Detect which cell encompasses the target text, then output its (X, Y) center coordinate. 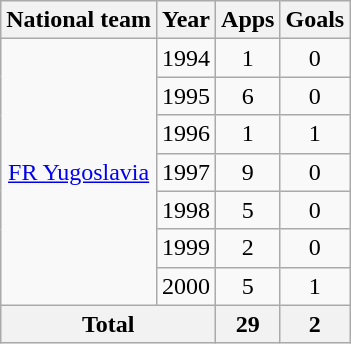
1999 (186, 248)
1997 (186, 172)
Year (186, 20)
Total (108, 324)
FR Yugoslavia (79, 172)
29 (248, 324)
2000 (186, 286)
1998 (186, 210)
Goals (315, 20)
National team (79, 20)
9 (248, 172)
6 (248, 96)
1996 (186, 134)
Apps (248, 20)
1995 (186, 96)
1994 (186, 58)
